Output the [X, Y] coordinate of the center of the cell containing the given text.  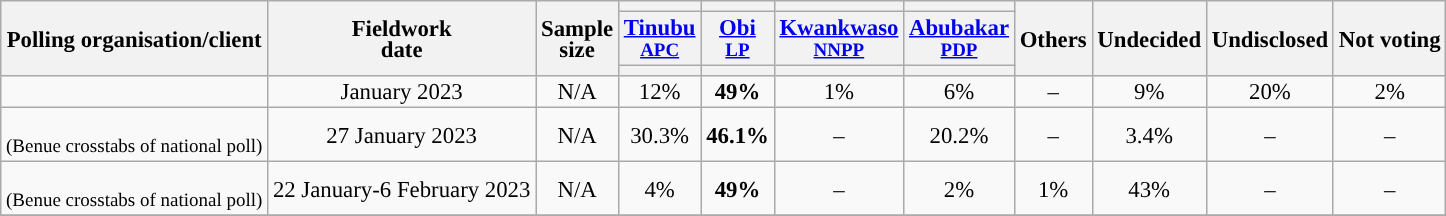
12% [659, 92]
Polling organisation/client [134, 38]
January 2023 [402, 92]
30.3% [659, 135]
AbubakarPDP [960, 39]
46.1% [738, 135]
22 January-6 February 2023 [402, 189]
KwankwasoNNPP [839, 39]
20.2% [960, 135]
ObiLP [738, 39]
3.4% [1149, 135]
TinubuAPC [659, 39]
4% [659, 189]
43% [1149, 189]
Undecided [1149, 38]
27 January 2023 [402, 135]
Undisclosed [1270, 38]
6% [960, 92]
Not voting [1389, 38]
Samplesize [578, 38]
Others [1053, 38]
Fieldworkdate [402, 38]
20% [1270, 92]
9% [1149, 92]
